From the cell containing the given text, extract its center point as [x, y] coordinate. 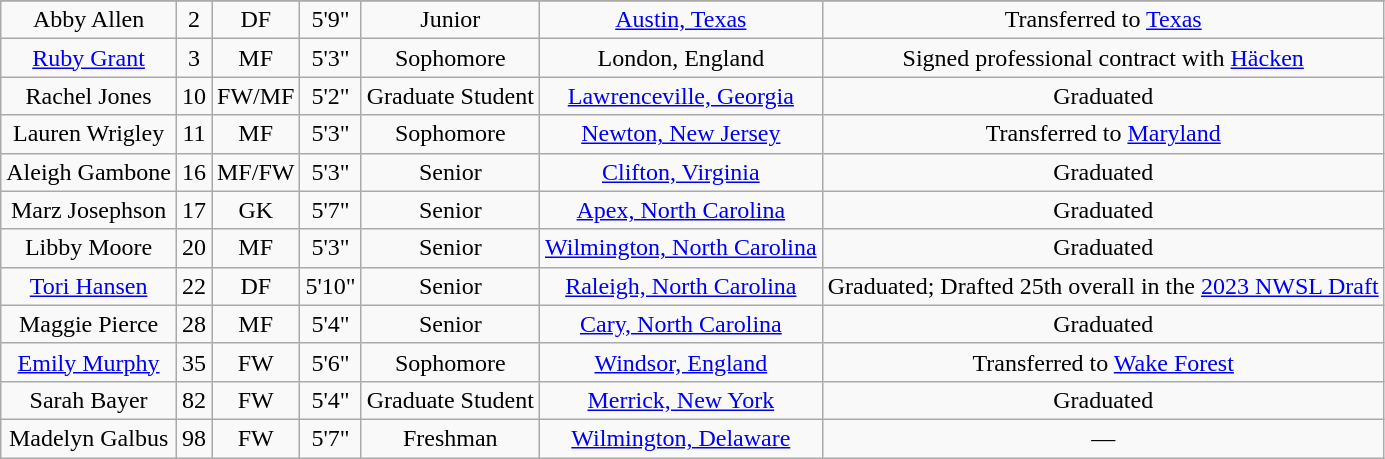
MF/FW [256, 172]
10 [194, 96]
5'6" [330, 362]
Aleigh Gambone [89, 172]
Apex, North Carolina [680, 210]
Ruby Grant [89, 58]
Graduated; Drafted 25th overall in the 2023 NWSL Draft [1103, 286]
2 [194, 20]
Marz Josephson [89, 210]
3 [194, 58]
Merrick, New York [680, 400]
22 [194, 286]
Signed professional contract with Häcken [1103, 58]
Transferred to Texas [1103, 20]
35 [194, 362]
Austin, Texas [680, 20]
Lawrenceville, Georgia [680, 96]
5'9" [330, 20]
Maggie Pierce [89, 324]
Junior [450, 20]
5'2" [330, 96]
Transferred to Maryland [1103, 134]
Rachel Jones [89, 96]
Raleigh, North Carolina [680, 286]
Emily Murphy [89, 362]
Abby Allen [89, 20]
82 [194, 400]
Clifton, Virginia [680, 172]
Wilmington, North Carolina [680, 248]
98 [194, 438]
Tori Hansen [89, 286]
— [1103, 438]
11 [194, 134]
Freshman [450, 438]
London, England [680, 58]
17 [194, 210]
Lauren Wrigley [89, 134]
GK [256, 210]
Newton, New Jersey [680, 134]
Windsor, England [680, 362]
16 [194, 172]
Cary, North Carolina [680, 324]
Wilmington, Delaware [680, 438]
Sarah Bayer [89, 400]
FW/MF [256, 96]
28 [194, 324]
Transferred to Wake Forest [1103, 362]
Madelyn Galbus [89, 438]
5'10" [330, 286]
20 [194, 248]
Libby Moore [89, 248]
